From the cell containing the given text, extract its center point as (X, Y) coordinate. 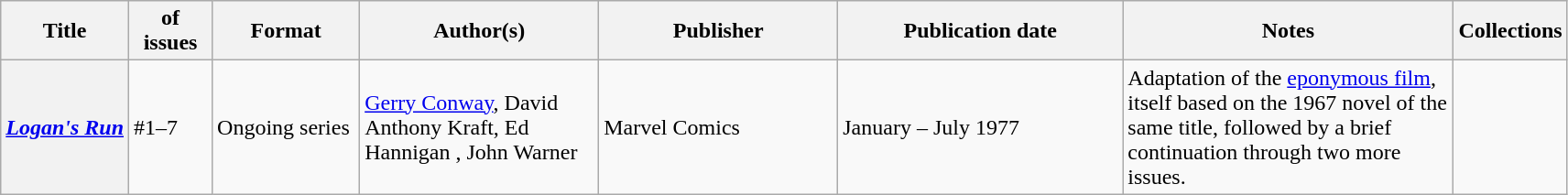
Logan's Run (65, 127)
Title (65, 31)
Collections (1510, 31)
Publisher (718, 31)
of issues (170, 31)
Gerry Conway, David Anthony Kraft, Ed Hannigan , John Warner (480, 127)
Publication date (980, 31)
Format (286, 31)
Author(s) (480, 31)
Notes (1288, 31)
Ongoing series (286, 127)
Marvel Comics (718, 127)
Adaptation of the eponymous film, itself based on the 1967 novel of the same title, followed by a brief continuation through two more issues. (1288, 127)
January – July 1977 (980, 127)
#1–7 (170, 127)
